Find where the given text appears and provide that cell's center as (X, Y) coordinate. 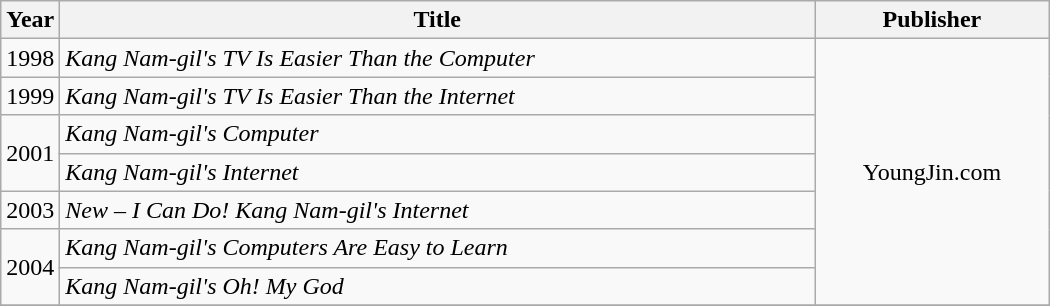
1999 (30, 96)
Title (438, 20)
2003 (30, 210)
Year (30, 20)
Publisher (932, 20)
2001 (30, 153)
Kang Nam-gil's Internet (438, 172)
Kang Nam-gil's TV Is Easier Than the Computer (438, 58)
Kang Nam-gil's Computers Are Easy to Learn (438, 248)
Kang Nam-gil's TV Is Easier Than the Internet (438, 96)
1998 (30, 58)
New – I Can Do! Kang Nam-gil's Internet (438, 210)
Kang Nam-gil's Computer (438, 134)
YoungJin.com (932, 172)
Kang Nam-gil's Oh! My God (438, 286)
2004 (30, 267)
